Capture the cell that displays the provided text and extract its (X, Y) central coordinate. 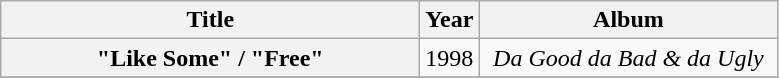
1998 (450, 58)
"Like Some" / "Free" (210, 58)
Title (210, 20)
Da Good da Bad & da Ugly (628, 58)
Album (628, 20)
Year (450, 20)
